From the cell containing the given text, extract its center point as [X, Y] coordinate. 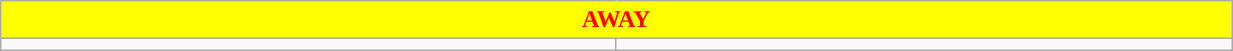
AWAY [616, 20]
